Capture the cell that displays the provided text and extract its (X, Y) central coordinate. 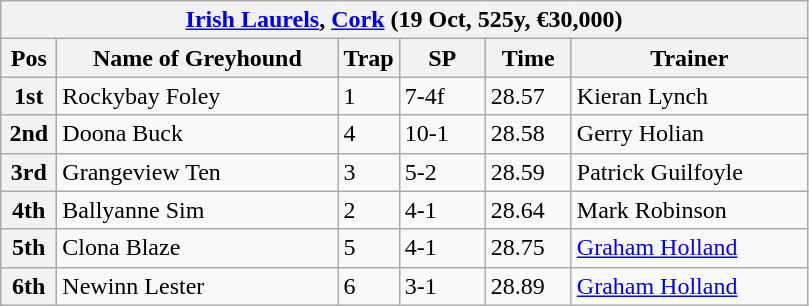
28.57 (528, 96)
Rockybay Foley (198, 96)
Grangeview Ten (198, 172)
28.59 (528, 172)
Trainer (689, 58)
4 (368, 134)
Clona Blaze (198, 248)
Newinn Lester (198, 286)
Pos (29, 58)
SP (442, 58)
3 (368, 172)
6th (29, 286)
6 (368, 286)
4th (29, 210)
3-1 (442, 286)
Doona Buck (198, 134)
5 (368, 248)
Gerry Holian (689, 134)
1st (29, 96)
28.89 (528, 286)
1 (368, 96)
Time (528, 58)
28.58 (528, 134)
Name of Greyhound (198, 58)
28.64 (528, 210)
Trap (368, 58)
28.75 (528, 248)
3rd (29, 172)
Irish Laurels, Cork (19 Oct, 525y, €30,000) (404, 20)
10-1 (442, 134)
Patrick Guilfoyle (689, 172)
2 (368, 210)
5th (29, 248)
Mark Robinson (689, 210)
5-2 (442, 172)
2nd (29, 134)
Kieran Lynch (689, 96)
7-4f (442, 96)
Ballyanne Sim (198, 210)
